Pinpoint the cell where the given text exists, returning its [X, Y] midpoint coordinate. 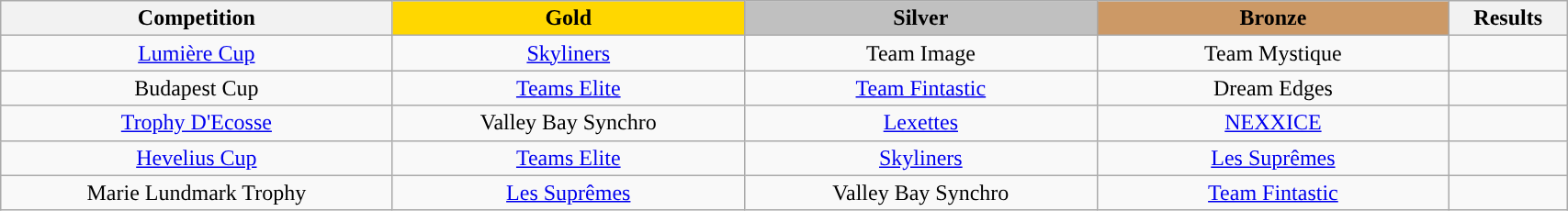
Lumière Cup [197, 53]
Trophy D'Ecosse [197, 123]
Bronze [1273, 18]
Team Image [921, 53]
Team Mystique [1273, 53]
Budapest Cup [197, 88]
Dream Edges [1273, 88]
NEXXICE [1273, 123]
Competition [197, 18]
Marie Lundmark Trophy [197, 193]
Results [1508, 18]
Silver [921, 18]
Lexettes [921, 123]
Gold [569, 18]
Hevelius Cup [197, 158]
